Detect which cell encompasses the target text, then output its (x, y) center coordinate. 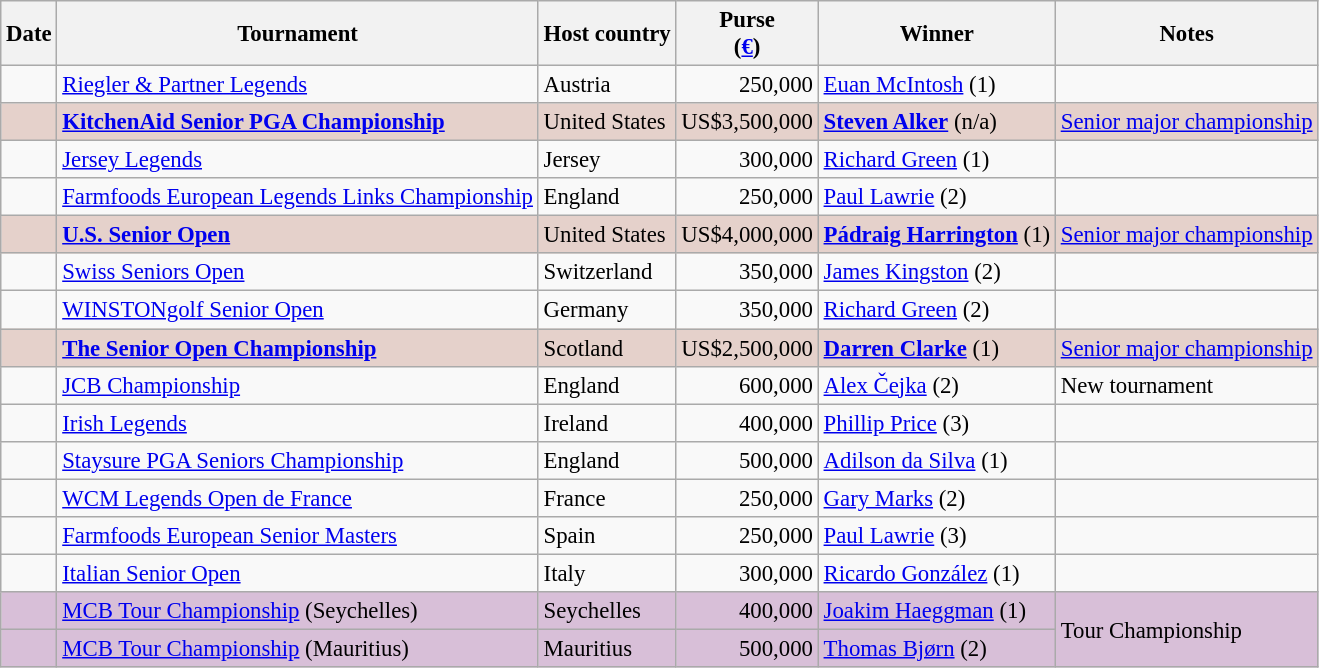
Riegler & Partner Legends (298, 85)
WINSTONgolf Senior Open (298, 310)
Winner (936, 34)
Gary Marks (2) (936, 498)
Paul Lawrie (3) (936, 536)
Euan McIntosh (1) (936, 85)
Adilson da Silva (1) (936, 460)
The Senior Open Championship (298, 348)
Thomas Bjørn (2) (936, 648)
Germany (607, 310)
US$4,000,000 (747, 235)
Jersey Legends (298, 160)
Jersey (607, 160)
Italian Senior Open (298, 573)
Scotland (607, 348)
Farmfoods European Senior Masters (298, 536)
Richard Green (1) (936, 160)
Farmfoods European Legends Links Championship (298, 197)
Pádraig Harrington (1) (936, 235)
MCB Tour Championship (Mauritius) (298, 648)
Seychelles (607, 611)
US$3,500,000 (747, 122)
KitchenAid Senior PGA Championship (298, 122)
Joakim Haeggman (1) (936, 611)
Paul Lawrie (2) (936, 197)
Richard Green (2) (936, 310)
Alex Čejka (2) (936, 385)
Notes (1186, 34)
Italy (607, 573)
Tour Championship (1186, 630)
Steven Alker (n/a) (936, 122)
Austria (607, 85)
Switzerland (607, 273)
US$2,500,000 (747, 348)
Purse(€) (747, 34)
Phillip Price (3) (936, 423)
Ricardo González (1) (936, 573)
Ireland (607, 423)
Staysure PGA Seniors Championship (298, 460)
Mauritius (607, 648)
JCB Championship (298, 385)
WCM Legends Open de France (298, 498)
New tournament (1186, 385)
Spain (607, 536)
600,000 (747, 385)
MCB Tour Championship (Seychelles) (298, 611)
U.S. Senior Open (298, 235)
Host country (607, 34)
Irish Legends (298, 423)
Date (29, 34)
Tournament (298, 34)
France (607, 498)
James Kingston (2) (936, 273)
Darren Clarke (1) (936, 348)
Swiss Seniors Open (298, 273)
